Detect which cell encompasses the target text, then output its [X, Y] center coordinate. 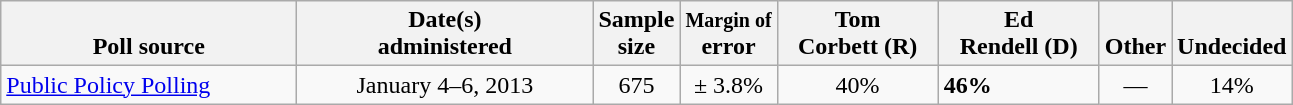
January 4–6, 2013 [445, 85]
Samplesize [636, 34]
Other [1135, 34]
EdRendell (D) [1018, 34]
Poll source [149, 34]
Undecided [1232, 34]
40% [858, 85]
TomCorbett (R) [858, 34]
Public Policy Polling [149, 85]
46% [1018, 85]
± 3.8% [728, 85]
Date(s)administered [445, 34]
Margin oferror [728, 34]
675 [636, 85]
— [1135, 85]
14% [1232, 85]
